Search for the cell housing the specified text and yield its (X, Y) center coordinate. 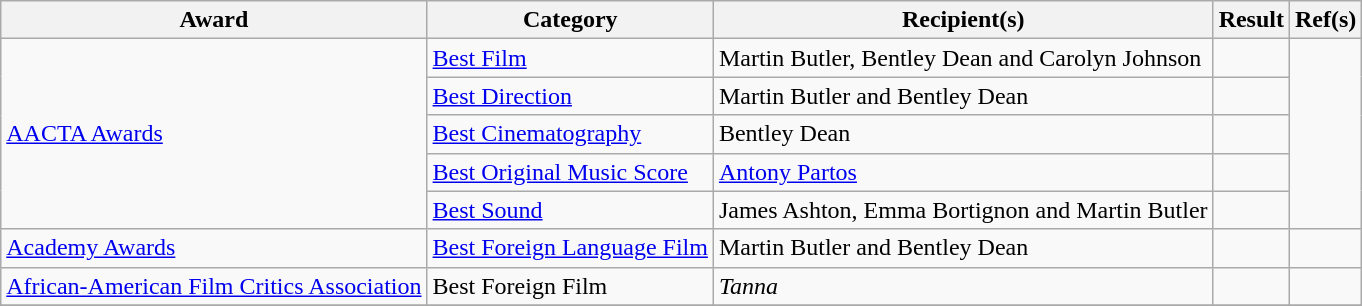
Best Foreign Film (570, 286)
AACTA Awards (214, 134)
Best Film (570, 58)
Tanna (963, 286)
Best Direction (570, 96)
Best Foreign Language Film (570, 248)
Result (1251, 20)
Martin Butler, Bentley Dean and Carolyn Johnson (963, 58)
Ref(s) (1326, 20)
Best Original Music Score (570, 172)
James Ashton, Emma Bortignon and Martin Butler (963, 210)
Recipient(s) (963, 20)
Best Cinematography (570, 134)
African-American Film Critics Association (214, 286)
Award (214, 20)
Bentley Dean (963, 134)
Antony Partos (963, 172)
Category (570, 20)
Academy Awards (214, 248)
Best Sound (570, 210)
